Return the [x, y] coordinate for the center point of the cell that contains the specified text.  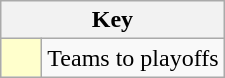
Teams to playoffs [133, 58]
Key [112, 20]
